Locate the cell with the specified text and output its (x, y) center coordinate. 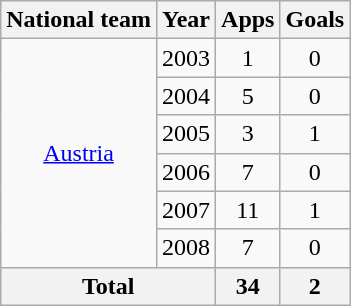
2005 (186, 134)
2003 (186, 58)
National team (79, 20)
2004 (186, 96)
2 (315, 286)
5 (248, 96)
34 (248, 286)
Austria (79, 153)
2008 (186, 248)
2006 (186, 172)
Apps (248, 20)
2007 (186, 210)
Goals (315, 20)
Year (186, 20)
11 (248, 210)
Total (108, 286)
3 (248, 134)
